Search for the cell housing the specified text and yield its [x, y] center coordinate. 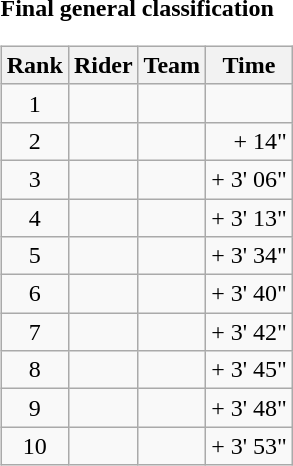
10 [34, 446]
Rider [103, 65]
5 [34, 256]
9 [34, 408]
+ 3' 42" [250, 332]
+ 3' 45" [250, 370]
+ 3' 48" [250, 408]
8 [34, 370]
+ 14" [250, 141]
+ 3' 06" [250, 179]
6 [34, 294]
7 [34, 332]
Team [172, 65]
+ 3' 53" [250, 446]
Time [250, 65]
4 [34, 217]
2 [34, 141]
+ 3' 40" [250, 294]
+ 3' 34" [250, 256]
Rank [34, 65]
1 [34, 103]
+ 3' 13" [250, 217]
3 [34, 179]
